For the text-containing cell, return its midpoint in (X, Y) coordinate format. 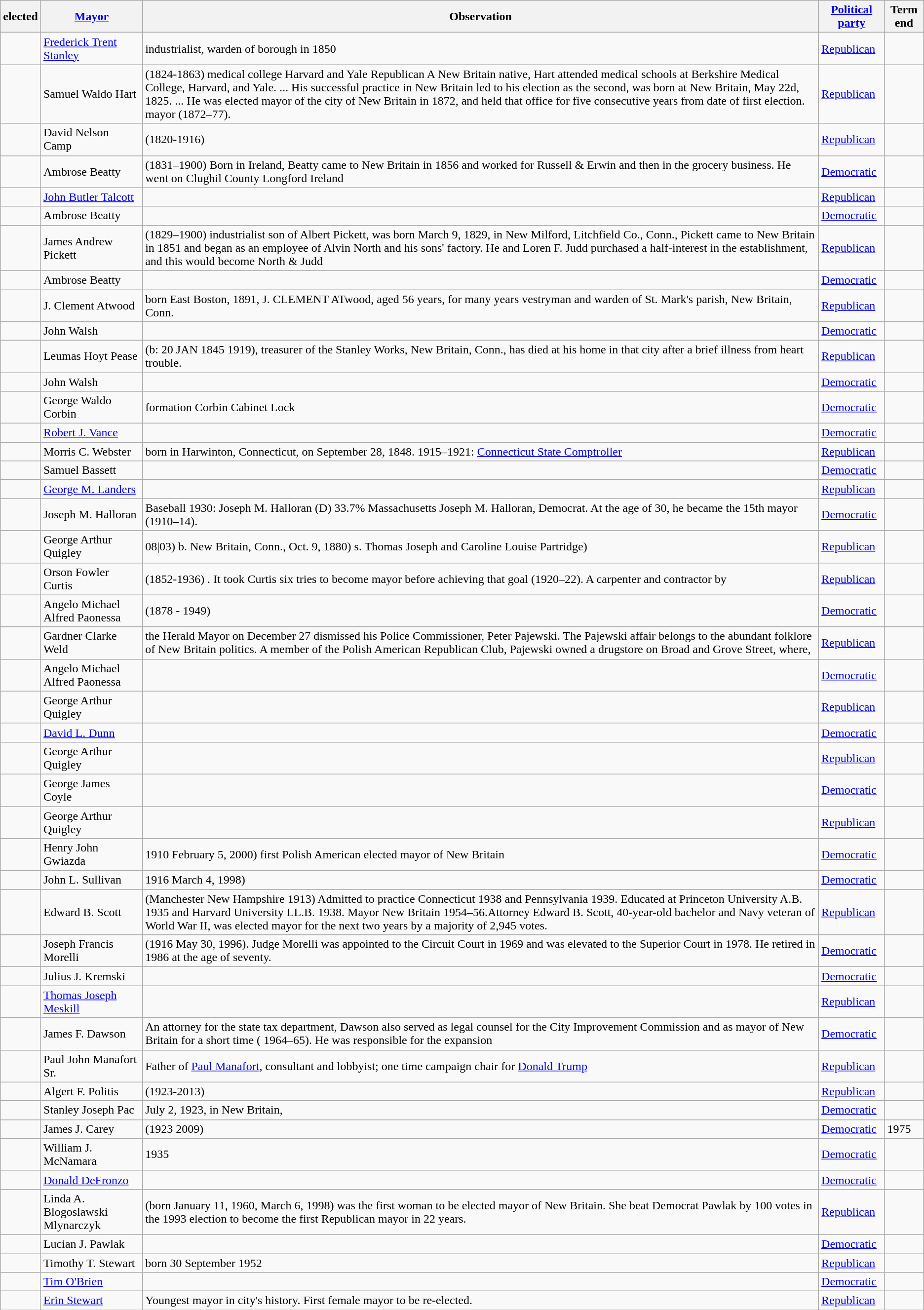
(1820-1916) (481, 139)
Edward B. Scott (91, 912)
(1923 2009) (481, 1129)
Father of Paul Manafort, consultant and lobbyist; one time campaign chair for Donald Trump (481, 1066)
born in Harwinton, Connecticut, on September 28, 1848. 1915–1921: Connecticut State Comptroller (481, 452)
Morris C. Webster (91, 452)
formation Corbin Cabinet Lock (481, 408)
Youngest mayor in city's history. First female mayor to be re-elected. (481, 1301)
James F. Dawson (91, 1034)
George M. Landers (91, 489)
James Andrew Pickett (91, 248)
George Waldo Corbin (91, 408)
William J. McNamara (91, 1154)
Political party (852, 17)
08|03) b. New Britain, Conn., Oct. 9, 1880) s. Thomas Joseph and Caroline Louise Partridge) (481, 547)
born 30 September 1952 (481, 1263)
(1852-1936) . It took Curtis six tries to become mayor before achieving that goal (1920–22). A carpenter and contractor by (481, 578)
elected (21, 17)
(1923-2013) (481, 1091)
Orson Fowler Curtis (91, 578)
Samuel Waldo Hart (91, 94)
Joseph Francis Morelli (91, 951)
Baseball 1930: Joseph M. Halloran (D) 33.7% Massachusetts Joseph M. Halloran, Democrat. At the age of 30, he became the 15th mayor (1910–14). (481, 514)
Linda A. Blogoslawski Mlynarczyk (91, 1212)
Robert J. Vance (91, 433)
David L. Dunn (91, 732)
Paul John Manafort Sr. (91, 1066)
Leumas Hoyt Pease (91, 356)
1975 (904, 1129)
industrialist, warden of borough in 1850 (481, 48)
Mayor (91, 17)
James J. Carey (91, 1129)
Gardner Clarke Weld (91, 643)
July 2, 1923, in New Britain, (481, 1110)
(1878 - 1949) (481, 611)
David Nelson Camp (91, 139)
Thomas Joseph Meskill (91, 1002)
born East Boston, 1891, J. CLEMENT ATwood, aged 56 years, for many years vestryman and warden of St. Mark's parish, New Britain, Conn. (481, 305)
Donald DeFronzo (91, 1180)
John Butler Talcott (91, 197)
Henry John Gwiazda (91, 855)
Frederick Trent Stanley (91, 48)
1910 February 5, 2000) first Polish American elected mayor of New Britain (481, 855)
John L. Sullivan (91, 880)
Timothy T. Stewart (91, 1263)
Samuel Bassett (91, 470)
1916 March 4, 1998) (481, 880)
Observation (481, 17)
Tim O'Brien (91, 1282)
1935 (481, 1154)
Erin Stewart (91, 1301)
Term end (904, 17)
Algert F. Politis (91, 1091)
Joseph M. Halloran (91, 514)
Stanley Joseph Pac (91, 1110)
Julius J. Kremski (91, 976)
Lucian J. Pawlak (91, 1244)
George James Coyle (91, 790)
J. Clement Atwood (91, 305)
